From the cell containing the given text, extract its center point as (x, y) coordinate. 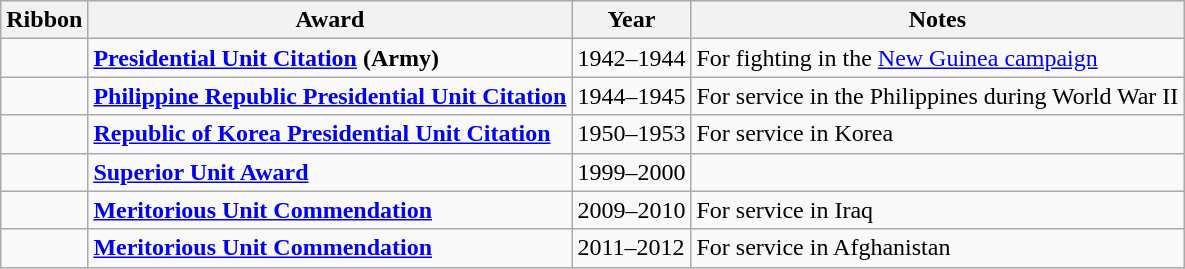
1950–1953 (632, 134)
For service in Korea (938, 134)
For fighting in the New Guinea campaign (938, 58)
Philippine Republic Presidential Unit Citation (330, 96)
Award (330, 20)
1942–1944 (632, 58)
Notes (938, 20)
2009–2010 (632, 210)
Year (632, 20)
2011–2012 (632, 248)
For service in Iraq (938, 210)
Superior Unit Award (330, 172)
1944–1945 (632, 96)
For service in Afghanistan (938, 248)
For service in the Philippines during World War II (938, 96)
Presidential Unit Citation (Army) (330, 58)
Ribbon (44, 20)
1999–2000 (632, 172)
Republic of Korea Presidential Unit Citation (330, 134)
